Pinpoint the cell where the given text exists, returning its [x, y] midpoint coordinate. 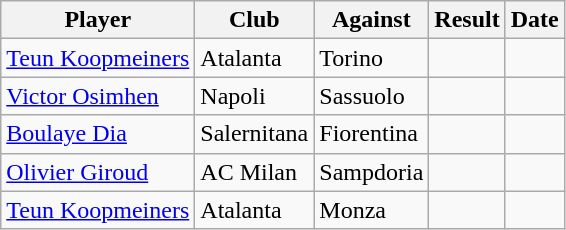
Boulaye Dia [98, 134]
Napoli [254, 96]
Club [254, 20]
Sassuolo [372, 96]
Monza [372, 210]
Victor Osimhen [98, 96]
Against [372, 20]
Salernitana [254, 134]
Date [534, 20]
Result [467, 20]
Sampdoria [372, 172]
Olivier Giroud [98, 172]
AC Milan [254, 172]
Fiorentina [372, 134]
Player [98, 20]
Torino [372, 58]
